Provide the [x, y] coordinate of the cell's center where the given text is located.  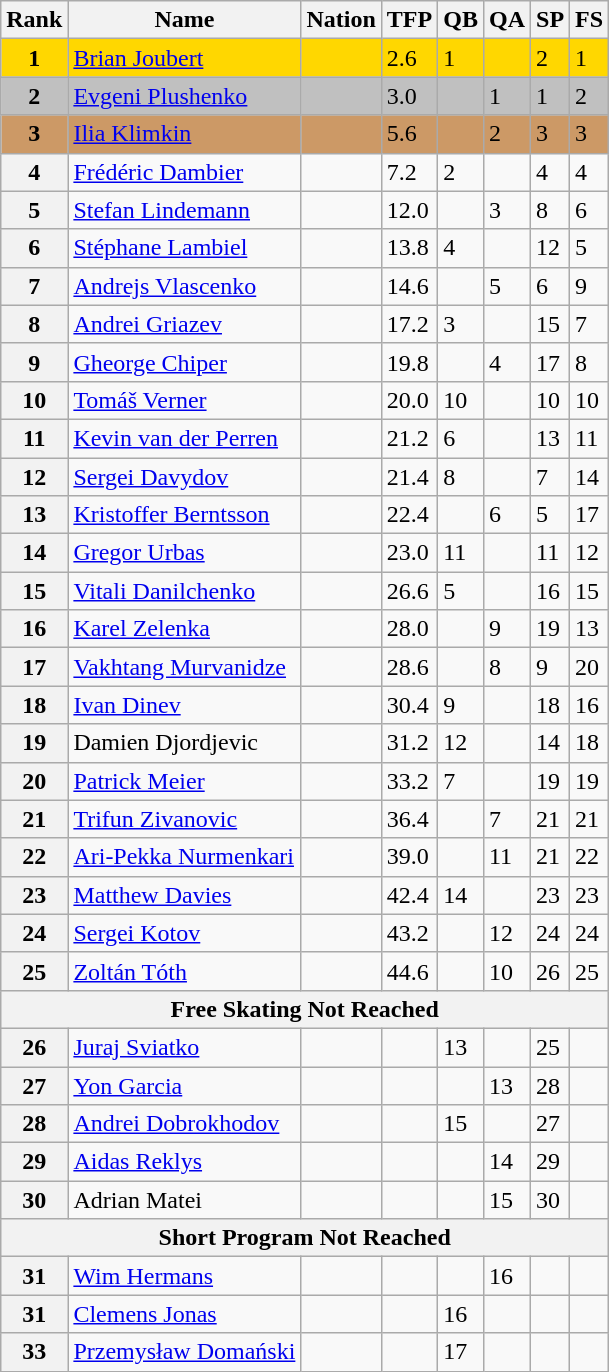
33.2 [409, 781]
Matthew Davies [184, 895]
44.6 [409, 971]
5.6 [409, 134]
28.0 [409, 629]
Gheorge Chiper [184, 362]
Short Program Not Reached [305, 1238]
SP [550, 20]
36.4 [409, 819]
Juraj Sviatko [184, 1047]
21.2 [409, 438]
43.2 [409, 933]
12.0 [409, 210]
Sergei Davydov [184, 477]
30.4 [409, 705]
Stéphane Lambiel [184, 248]
Wim Hermans [184, 1276]
Free Skating Not Reached [305, 1009]
Gregor Urbas [184, 553]
13.8 [409, 248]
QB [461, 20]
Andrejs Vlascenko [184, 286]
22.4 [409, 515]
Andrei Dobrokhodov [184, 1124]
Yon Garcia [184, 1085]
Ari-Pekka Nurmenkari [184, 857]
Kevin van der Perren [184, 438]
Name [184, 20]
14.6 [409, 286]
19.8 [409, 362]
2.6 [409, 58]
26.6 [409, 591]
33 [34, 1352]
20.0 [409, 400]
Andrei Griazev [184, 324]
7.2 [409, 172]
Przemysław Domański [184, 1352]
Nation [341, 20]
28.6 [409, 667]
Sergei Kotov [184, 933]
Vakhtang Murvanidze [184, 667]
Damien Djordjevic [184, 743]
QA [506, 20]
TFP [409, 20]
17.2 [409, 324]
21.4 [409, 477]
Trifun Zivanovic [184, 819]
Clemens Jonas [184, 1314]
Zoltán Tóth [184, 971]
Karel Zelenka [184, 629]
42.4 [409, 895]
Ilia Klimkin [184, 134]
Patrick Meier [184, 781]
39.0 [409, 857]
Vitali Danilchenko [184, 591]
3.0 [409, 96]
Brian Joubert [184, 58]
31.2 [409, 743]
Kristoffer Berntsson [184, 515]
Frédéric Dambier [184, 172]
Rank [34, 20]
Ivan Dinev [184, 705]
FS [590, 20]
Adrian Matei [184, 1200]
Aidas Reklys [184, 1162]
Stefan Lindemann [184, 210]
Evgeni Plushenko [184, 96]
23.0 [409, 553]
Tomáš Verner [184, 400]
